Output the (x, y) coordinate of the center of the cell containing the given text.  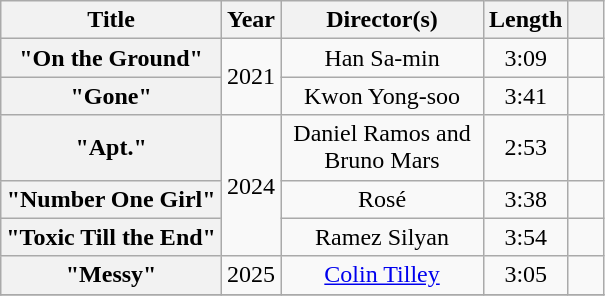
Han Sa-min (382, 58)
Daniel Ramos and Bruno Mars (382, 148)
3:09 (526, 58)
3:38 (526, 199)
3:05 (526, 275)
Ramez Silyan (382, 237)
Length (526, 20)
Colin Tilley (382, 275)
"Messy" (112, 275)
Title (112, 20)
Kwon Yong-soo (382, 96)
3:41 (526, 96)
Rosé (382, 199)
2025 (250, 275)
2024 (250, 186)
2:53 (526, 148)
2021 (250, 77)
"On the Ground" (112, 58)
"Number One Girl" (112, 199)
Director(s) (382, 20)
"Apt." (112, 148)
"Toxic Till the End" (112, 237)
Year (250, 20)
3:54 (526, 237)
"Gone" (112, 96)
